For the text-containing cell, return its midpoint in (x, y) coordinate format. 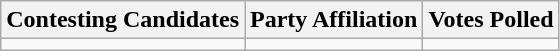
Party Affiliation (334, 20)
Contesting Candidates (123, 20)
Votes Polled (491, 20)
